Capture the cell that displays the provided text and extract its [X, Y] central coordinate. 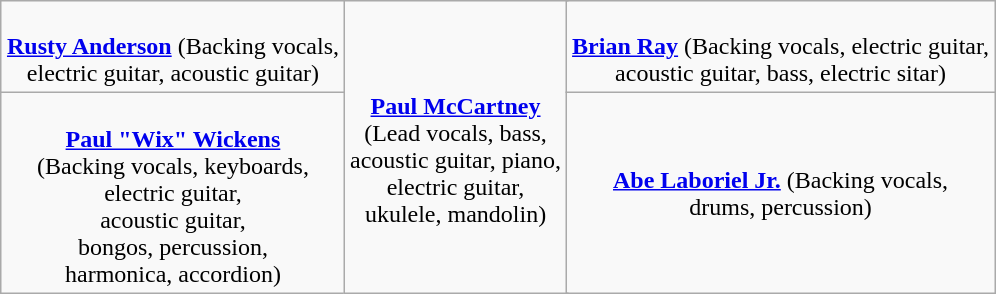
Abe Laboriel Jr. (Backing vocals,drums, percussion) [781, 193]
Paul "Wix" Wickens (Backing vocals, keyboards,electric guitar,acoustic guitar,bongos, percussion,harmonica, accordion) [172, 193]
Rusty Anderson (Backing vocals,electric guitar, acoustic guitar) [172, 47]
Brian Ray (Backing vocals, electric guitar,acoustic guitar, bass, electric sitar) [781, 47]
Paul McCartney (Lead vocals, bass, acoustic guitar, piano,electric guitar,ukulele, mandolin) [456, 147]
